Determine the (x, y) coordinate at the center of the cell enclosing the given text.  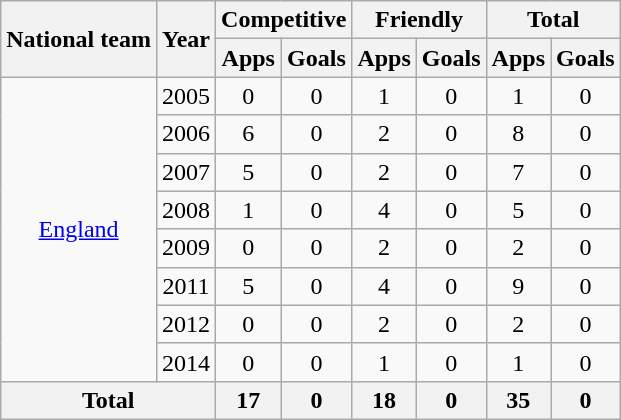
England (79, 229)
9 (518, 286)
2011 (186, 286)
Competitive (284, 20)
Year (186, 39)
2008 (186, 210)
2005 (186, 96)
2012 (186, 324)
Friendly (419, 20)
35 (518, 400)
7 (518, 172)
2009 (186, 248)
National team (79, 39)
6 (248, 134)
17 (248, 400)
2007 (186, 172)
2006 (186, 134)
2014 (186, 362)
8 (518, 134)
18 (384, 400)
